Extract the (x, y) coordinate from the center of the cell holding the provided text.  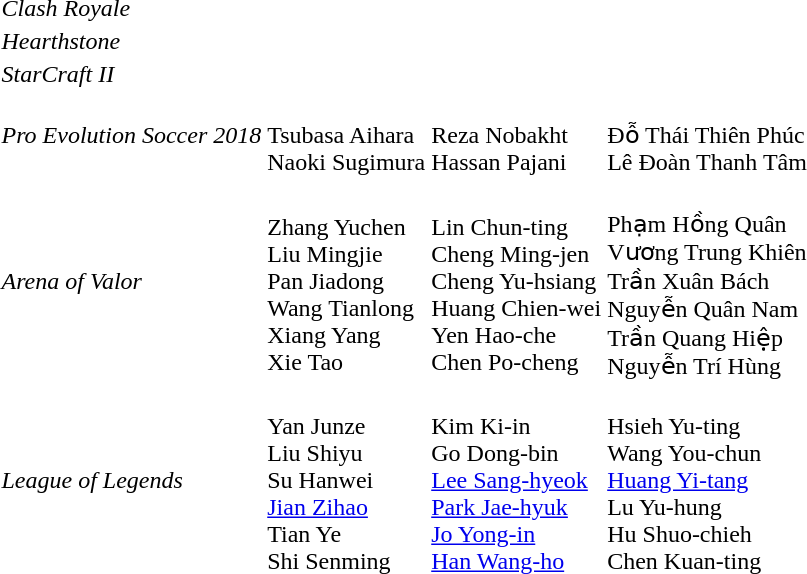
Zhang YuchenLiu MingjiePan JiadongWang TianlongXiang YangXie Tao (346, 280)
Arena of Valor (132, 280)
Tsubasa AiharaNaoki Sugimura (346, 135)
Pro Evolution Soccer 2018 (132, 135)
Reza NobakhtHassan Pajani (516, 135)
Lin Chun-tingCheng Ming-jenCheng Yu-hsiangHuang Chien-weiYen Hao-cheChen Po-cheng (516, 280)
StarCraft II (132, 74)
Hearthstone (132, 41)
